Determine the [x, y] coordinate at the center of the cell enclosing the given text.  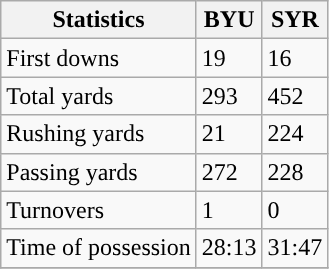
21 [229, 134]
Statistics [99, 20]
SYR [295, 20]
452 [295, 96]
228 [295, 172]
0 [295, 210]
Rushing yards [99, 134]
28:13 [229, 248]
224 [295, 134]
19 [229, 58]
272 [229, 172]
BYU [229, 20]
293 [229, 96]
31:47 [295, 248]
Time of possession [99, 248]
Turnovers [99, 210]
Total yards [99, 96]
Passing yards [99, 172]
1 [229, 210]
16 [295, 58]
First downs [99, 58]
